Identify which cell holds the provided text, then report its (X, Y) central coordinate. 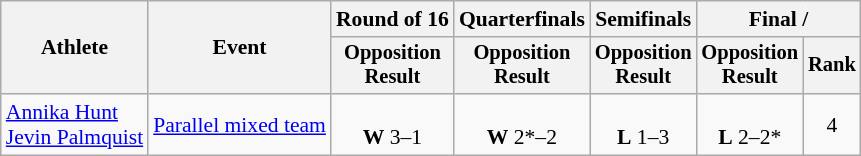
Final / (778, 19)
Parallel mixed team (240, 124)
Semifinals (644, 19)
Rank (832, 66)
Quarterfinals (522, 19)
L 1–3 (644, 124)
L 2–2* (750, 124)
Event (240, 48)
Round of 16 (392, 19)
W 2*–2 (522, 124)
4 (832, 124)
Athlete (74, 48)
W 3–1 (392, 124)
Annika HuntJevin Palmquist (74, 124)
